For the text-containing cell, return its midpoint in [X, Y] coordinate format. 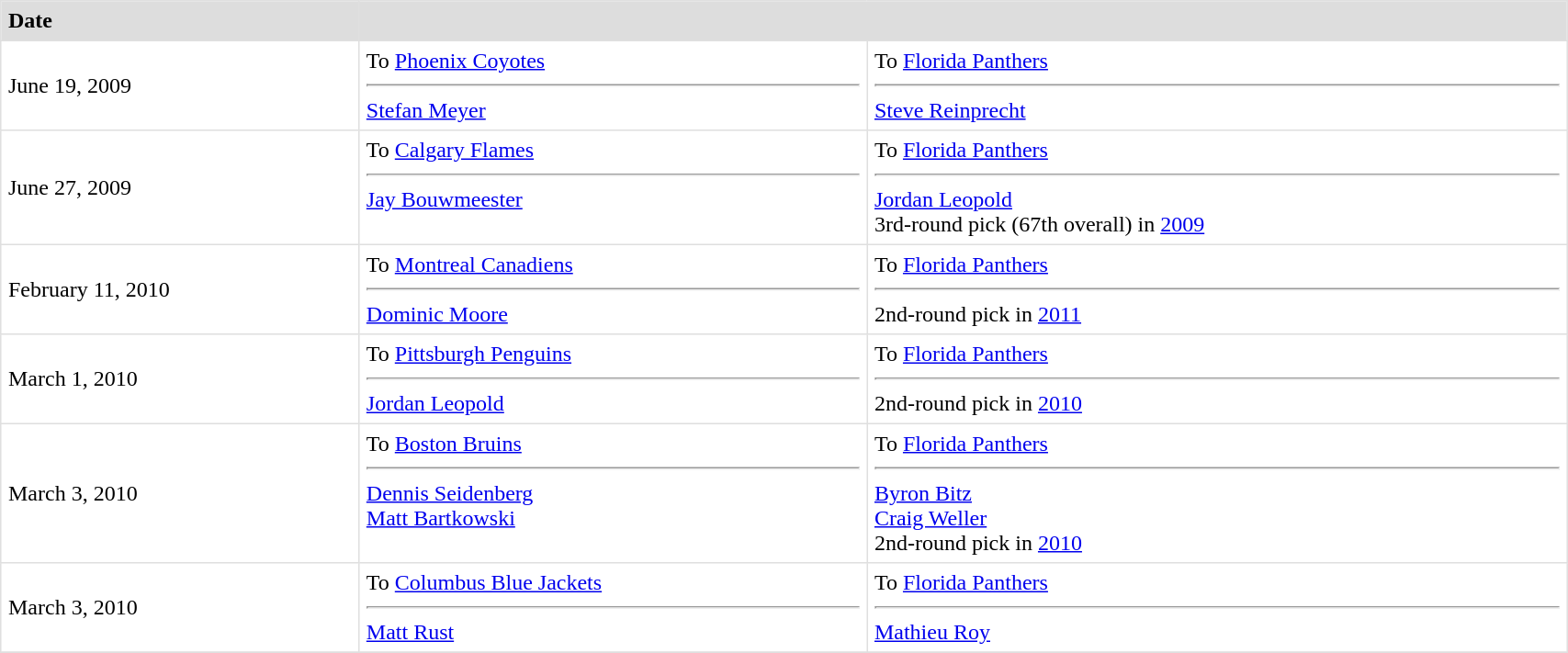
Date [180, 21]
To Florida Panthers Jordan Leopold3rd-round pick (67th overall) in 2009 [1217, 187]
February 11, 2010 [180, 289]
To Pittsburgh Penguins Jordan Leopold [614, 379]
June 27, 2009 [180, 187]
To Calgary Flames Jay Bouwmeester [614, 187]
To Montreal Canadiens Dominic Moore [614, 289]
March 1, 2010 [180, 379]
To Florida Panthers Steve Reinprecht [1217, 85]
To Boston Bruins Dennis SeidenbergMatt Bartkowski [614, 493]
To Florida Panthers Byron BitzCraig Weller2nd-round pick in 2010 [1217, 493]
June 19, 2009 [180, 85]
To Florida Panthers 2nd-round pick in 2011 [1217, 289]
To Florida Panthers 2nd-round pick in 2010 [1217, 379]
To Columbus Blue Jackets Matt Rust [614, 608]
To Florida Panthers Mathieu Roy [1217, 608]
To Phoenix Coyotes Stefan Meyer [614, 85]
